Find where the given text appears and provide that cell's center as (x, y) coordinate. 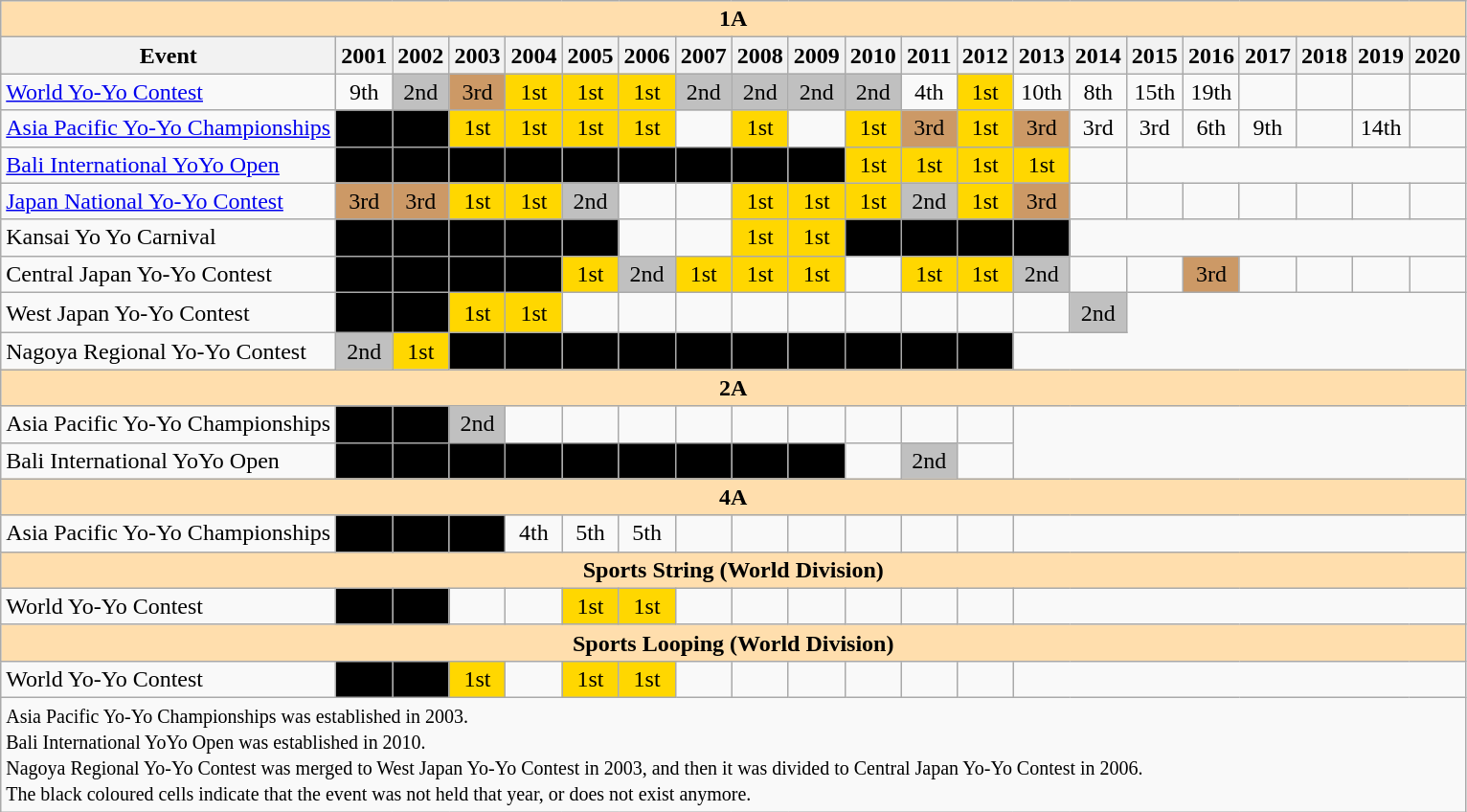
2005 (590, 56)
Sports Looping (World Division) (733, 643)
West Japan Yo-Yo Contest (169, 312)
2004 (534, 56)
2019 (1381, 56)
14th (1381, 128)
2017 (1268, 56)
2018 (1323, 56)
1A (733, 19)
15th (1155, 92)
2012 (984, 56)
2015 (1155, 56)
2014 (1097, 56)
2013 (1042, 56)
2020 (1438, 56)
2016 (1210, 56)
2009 (816, 56)
Japan National Yo-Yo Contest (169, 201)
4A (733, 497)
Kansai Yo Yo Carnival (169, 237)
Sports String (World Division) (733, 570)
2008 (760, 56)
2011 (929, 56)
Nagoya Regional Yo-Yo Contest (169, 351)
Central Japan Yo-Yo Contest (169, 274)
Event (169, 56)
2001 (364, 56)
19th (1210, 92)
2003 (477, 56)
2007 (703, 56)
8th (1097, 92)
2006 (647, 56)
2010 (873, 56)
2A (733, 388)
2002 (421, 56)
10th (1042, 92)
6th (1210, 128)
